Provide the (x, y) coordinate of the cell's center where the given text is located.  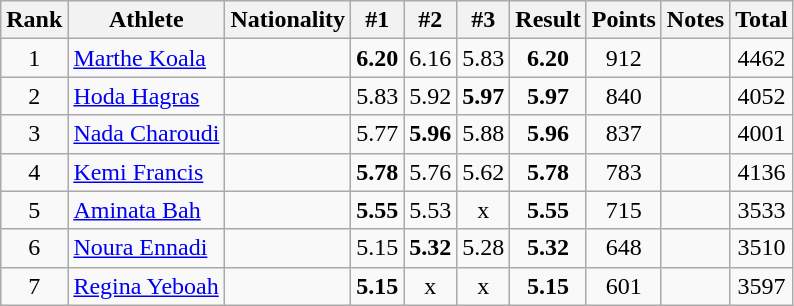
5 (34, 210)
4001 (762, 134)
3597 (762, 286)
715 (624, 210)
#2 (430, 20)
5.76 (430, 172)
5.77 (378, 134)
2 (34, 96)
6 (34, 248)
Notes (695, 20)
Noura Ennadi (146, 248)
5.53 (430, 210)
648 (624, 248)
601 (624, 286)
Hoda Hagras (146, 96)
Nationality (288, 20)
#1 (378, 20)
3 (34, 134)
3510 (762, 248)
Total (762, 20)
6.16 (430, 58)
Nada Charoudi (146, 134)
5.62 (484, 172)
5.28 (484, 248)
783 (624, 172)
Rank (34, 20)
4462 (762, 58)
4 (34, 172)
Result (548, 20)
4052 (762, 96)
#3 (484, 20)
840 (624, 96)
Regina Yeboah (146, 286)
Athlete (146, 20)
Points (624, 20)
1 (34, 58)
912 (624, 58)
Marthe Koala (146, 58)
5.88 (484, 134)
Aminata Bah (146, 210)
Kemi Francis (146, 172)
4136 (762, 172)
837 (624, 134)
3533 (762, 210)
7 (34, 286)
5.92 (430, 96)
